Capture the cell that displays the provided text and extract its [X, Y] central coordinate. 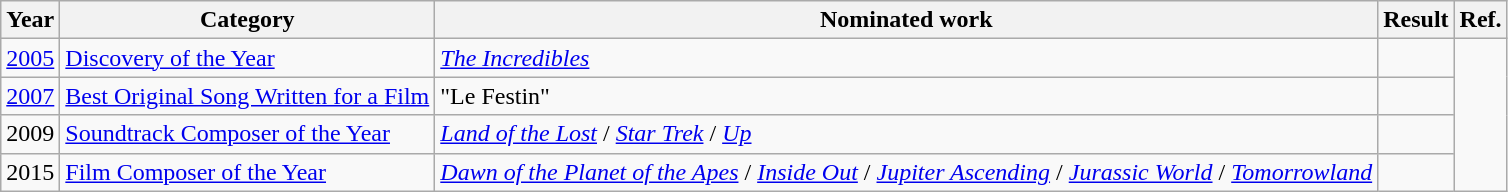
Film Composer of the Year [248, 172]
Discovery of the Year [248, 58]
2005 [30, 58]
Category [248, 20]
Ref. [1480, 20]
Soundtrack Composer of the Year [248, 134]
2009 [30, 134]
Result [1416, 20]
Land of the Lost / Star Trek / Up [906, 134]
2015 [30, 172]
Nominated work [906, 20]
Dawn of the Planet of the Apes / Inside Out / Jupiter Ascending / Jurassic World / Tomorrowland [906, 172]
"Le Festin" [906, 96]
The Incredibles [906, 58]
Year [30, 20]
2007 [30, 96]
Best Original Song Written for a Film [248, 96]
